Provide the [x, y] coordinate of the cell's center where the given text is located.  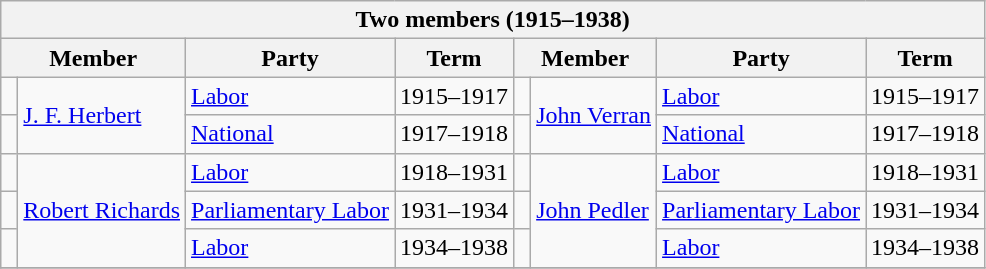
John Verran [594, 115]
Two members (1915–1938) [493, 20]
John Pedler [594, 210]
J. F. Herbert [102, 115]
Robert Richards [102, 210]
